Locate the cell with the specified text and output its (X, Y) center coordinate. 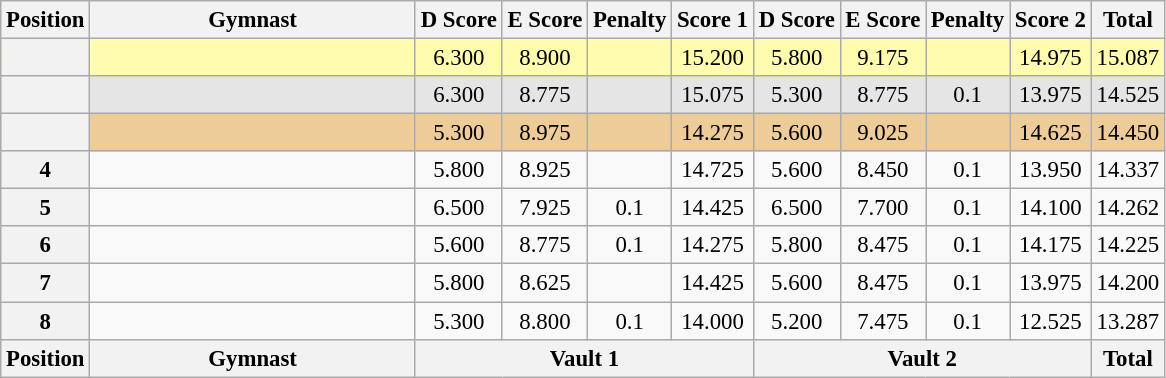
14.725 (713, 170)
6 (46, 245)
14.262 (1128, 208)
Vault 2 (922, 358)
14.625 (1051, 133)
8 (46, 321)
9.025 (882, 133)
7 (46, 283)
14.200 (1128, 283)
8.900 (544, 58)
13.950 (1051, 170)
8.800 (544, 321)
7.700 (882, 208)
7.925 (544, 208)
8.925 (544, 170)
12.525 (1051, 321)
14.000 (713, 321)
13.287 (1128, 321)
15.075 (713, 95)
14.337 (1128, 170)
8.450 (882, 170)
5.200 (796, 321)
14.225 (1128, 245)
5 (46, 208)
15.200 (713, 58)
8.625 (544, 283)
8.975 (544, 133)
14.975 (1051, 58)
Vault 1 (584, 358)
15.087 (1128, 58)
14.100 (1051, 208)
9.175 (882, 58)
Score 1 (713, 20)
14.450 (1128, 133)
Score 2 (1051, 20)
14.525 (1128, 95)
4 (46, 170)
14.175 (1051, 245)
7.475 (882, 321)
